Provide the (x, y) coordinate of the cell's center where the given text is located.  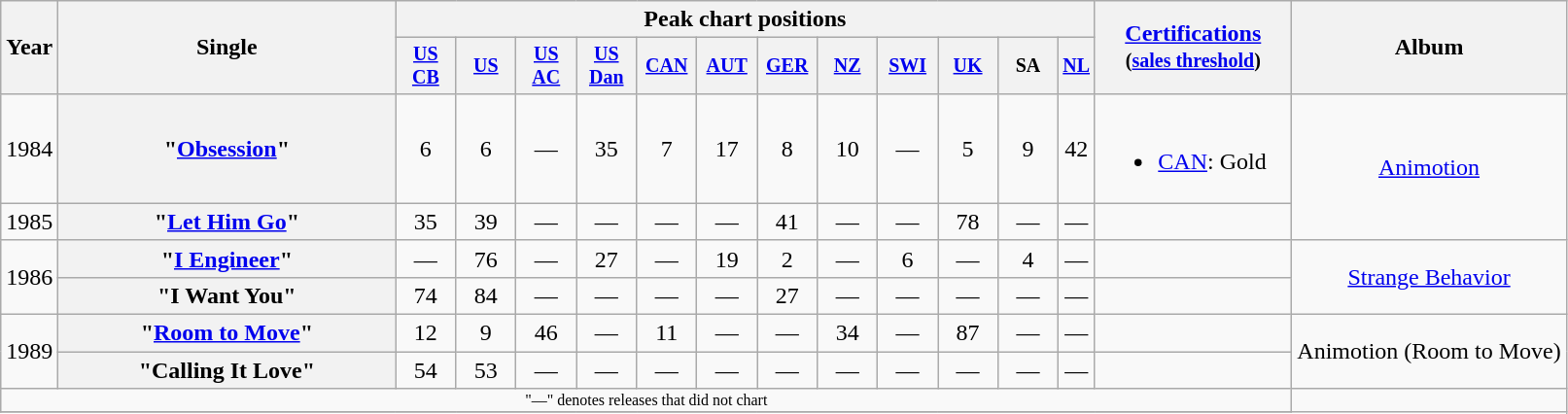
"Let Him Go" (227, 222)
39 (486, 222)
7 (667, 148)
17 (727, 148)
76 (486, 259)
74 (426, 295)
1984 (29, 148)
"I Engineer" (227, 259)
46 (546, 333)
AUT (727, 66)
"I Want You" (227, 295)
"Calling It Love" (227, 370)
8 (787, 148)
Animotion (1429, 167)
SWI (908, 66)
34 (848, 333)
US Dan (607, 66)
NL (1077, 66)
10 (848, 148)
4 (1028, 259)
CAN: Gold (1194, 148)
1989 (29, 352)
11 (667, 333)
Strange Behavior (1429, 277)
CAN (667, 66)
12 (426, 333)
Animotion (Room to Move) (1429, 352)
"Obsession" (227, 148)
19 (727, 259)
5 (968, 148)
US AC (546, 66)
US (486, 66)
NZ (848, 66)
UK (968, 66)
"—" denotes releases that did not chart (646, 400)
Certifications(sales threshold) (1194, 48)
78 (968, 222)
1985 (29, 222)
Single (227, 48)
GER (787, 66)
US CB (426, 66)
SA (1028, 66)
"Room to Move" (227, 333)
Album (1429, 48)
2 (787, 259)
1986 (29, 277)
84 (486, 295)
41 (787, 222)
53 (486, 370)
Peak chart positions (745, 19)
87 (968, 333)
42 (1077, 148)
Year (29, 48)
54 (426, 370)
